Return [X, Y] of the center of cell containing provided text 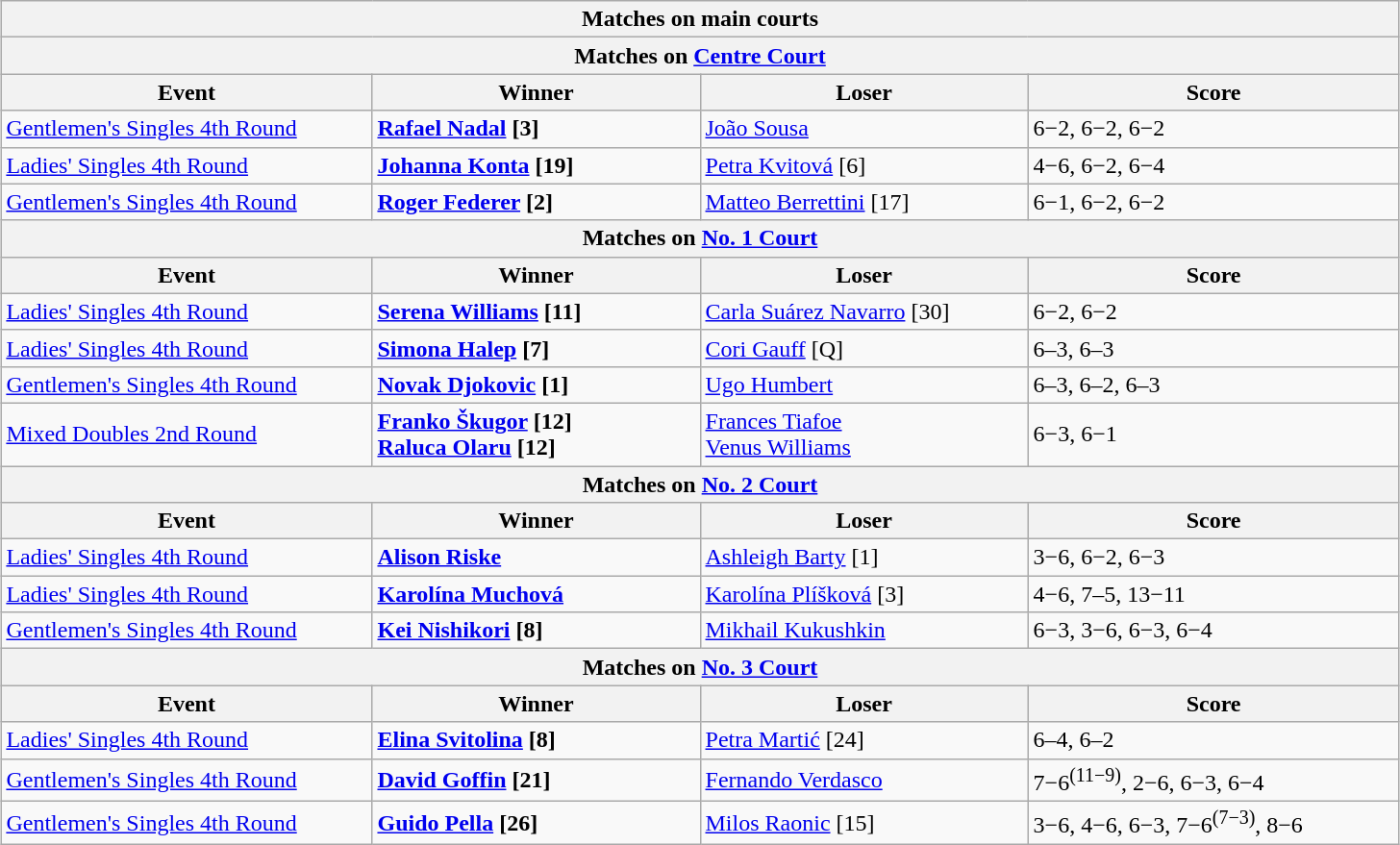
Cori Gauff [Q] [863, 348]
Simona Halep [7] [537, 348]
David Goffin [21] [537, 781]
4−6, 6−2, 6−4 [1213, 165]
6–4, 6–2 [1213, 740]
Serena Williams [11] [537, 311]
Mikhail Kukushkin [863, 631]
Franko Škugor [12] Raluca Olaru [12] [537, 435]
7−6(11−9), 2−6, 6−3, 6−4 [1213, 781]
Guido Pella [26] [537, 823]
Petra Kvitová [6] [863, 165]
Novak Djokovic [1] [537, 385]
João Sousa [863, 129]
6–3, 6–2, 6–3 [1213, 385]
4−6, 7–5, 13−11 [1213, 594]
Alison Riske [537, 558]
Elina Svitolina [8] [537, 740]
Frances Tiafoe Venus Williams [863, 435]
Matches on No. 1 Court [700, 238]
Matches on No. 2 Court [700, 484]
Karolína Muchová [537, 594]
Carla Suárez Navarro [30] [863, 311]
Petra Martić [24] [863, 740]
3−6, 6−2, 6−3 [1213, 558]
Matches on No. 3 Court [700, 667]
3−6, 4−6, 6−3, 7−6(7−3), 8−6 [1213, 823]
6−2, 6−2, 6−2 [1213, 129]
6−3, 6−1 [1213, 435]
6−2, 6−2 [1213, 311]
Ugo Humbert [863, 385]
6−3, 3−6, 6−3, 6−4 [1213, 631]
6−1, 6−2, 6−2 [1213, 202]
Mixed Doubles 2nd Round [187, 435]
Rafael Nadal [3] [537, 129]
Matches on main courts [700, 19]
Matteo Berrettini [17] [863, 202]
Johanna Konta [19] [537, 165]
Fernando Verdasco [863, 781]
Ashleigh Barty [1] [863, 558]
Roger Federer [2] [537, 202]
Kei Nishikori [8] [537, 631]
Milos Raonic [15] [863, 823]
6–3, 6–3 [1213, 348]
Matches on Centre Court [700, 56]
Karolína Plíšková [3] [863, 594]
